Output the (x, y) coordinate of the center of the cell containing the given text.  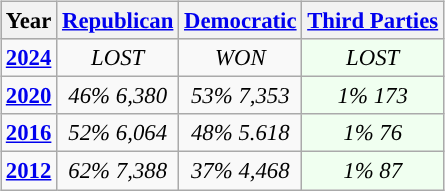
53% 7,353 (240, 96)
52% 6,064 (118, 133)
WON (240, 58)
46% 6,380 (118, 96)
1% 76 (373, 133)
1% 173 (373, 96)
Third Parties (373, 21)
Year (29, 21)
1% 87 (373, 171)
2020 (29, 96)
2024 (29, 58)
Republican (118, 21)
37% 4,468 (240, 171)
Democratic (240, 21)
62% 7,388 (118, 171)
2012 (29, 171)
48% 5.618 (240, 133)
2016 (29, 133)
